Provide the [x, y] coordinate of the cell's center where the given text is located.  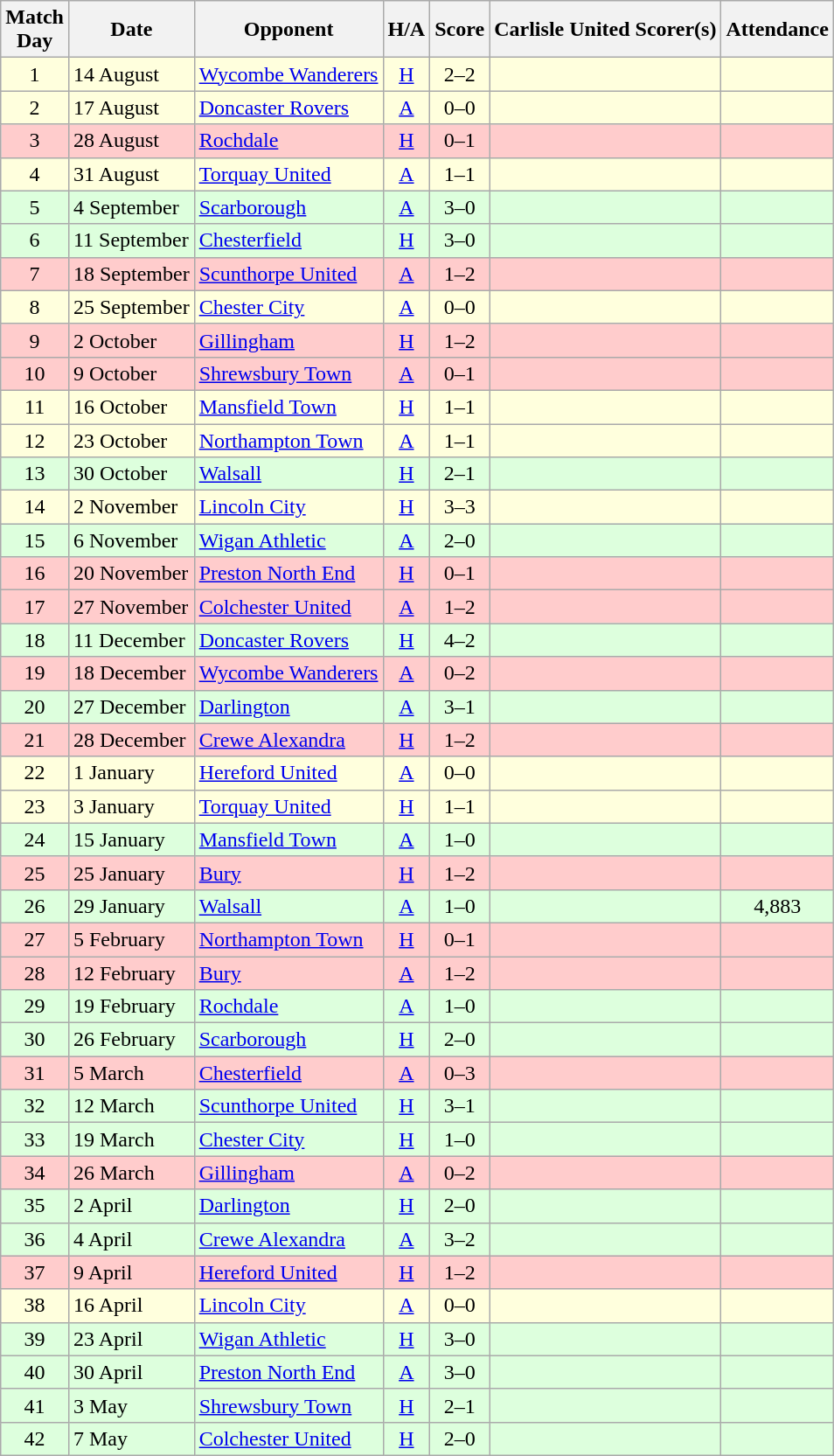
29 [35, 1007]
26 March [131, 1173]
25 January [131, 873]
24 [35, 839]
6 [35, 240]
4 September [131, 207]
31 [35, 1073]
27 November [131, 607]
2 November [131, 507]
2 October [131, 340]
41 [35, 1405]
4–2 [460, 640]
33 [35, 1139]
27 [35, 939]
16 [35, 574]
18 [35, 640]
H/A [407, 30]
28 August [131, 141]
Carlisle United Scorer(s) [605, 30]
20 November [131, 574]
37 [35, 1272]
3 January [131, 806]
4 [35, 174]
23 April [131, 1339]
30 April [131, 1372]
8 [35, 307]
30 October [131, 474]
16 October [131, 407]
4 April [131, 1239]
25 September [131, 307]
39 [35, 1339]
Date [131, 30]
12 March [131, 1106]
1 January [131, 773]
13 [35, 474]
28 [35, 973]
3 [35, 141]
26 [35, 906]
15 [35, 540]
18 September [131, 274]
17 August [131, 108]
29 January [131, 906]
20 [35, 707]
1 [35, 74]
21 [35, 740]
12 [35, 440]
2 April [131, 1206]
15 January [131, 839]
17 [35, 607]
5 [35, 207]
12 February [131, 973]
30 [35, 1040]
6 November [131, 540]
36 [35, 1239]
3–3 [460, 507]
4,883 [777, 906]
Match Day [35, 30]
14 August [131, 74]
19 March [131, 1139]
42 [35, 1439]
Score [460, 30]
25 [35, 873]
18 December [131, 673]
26 February [131, 1040]
35 [35, 1206]
34 [35, 1173]
2 [35, 108]
7 May [131, 1439]
11 [35, 407]
5 March [131, 1073]
16 April [131, 1306]
23 [35, 806]
2–2 [460, 74]
19 February [131, 1007]
11 September [131, 240]
32 [35, 1106]
9 October [131, 373]
9 April [131, 1272]
40 [35, 1372]
22 [35, 773]
0–3 [460, 1073]
31 August [131, 174]
7 [35, 274]
28 December [131, 740]
9 [35, 340]
3 May [131, 1405]
10 [35, 373]
Attendance [777, 30]
3–2 [460, 1239]
23 October [131, 440]
11 December [131, 640]
27 December [131, 707]
38 [35, 1306]
5 February [131, 939]
Opponent [288, 30]
14 [35, 507]
19 [35, 673]
